Output the (X, Y) coordinate of the center of the cell containing the given text.  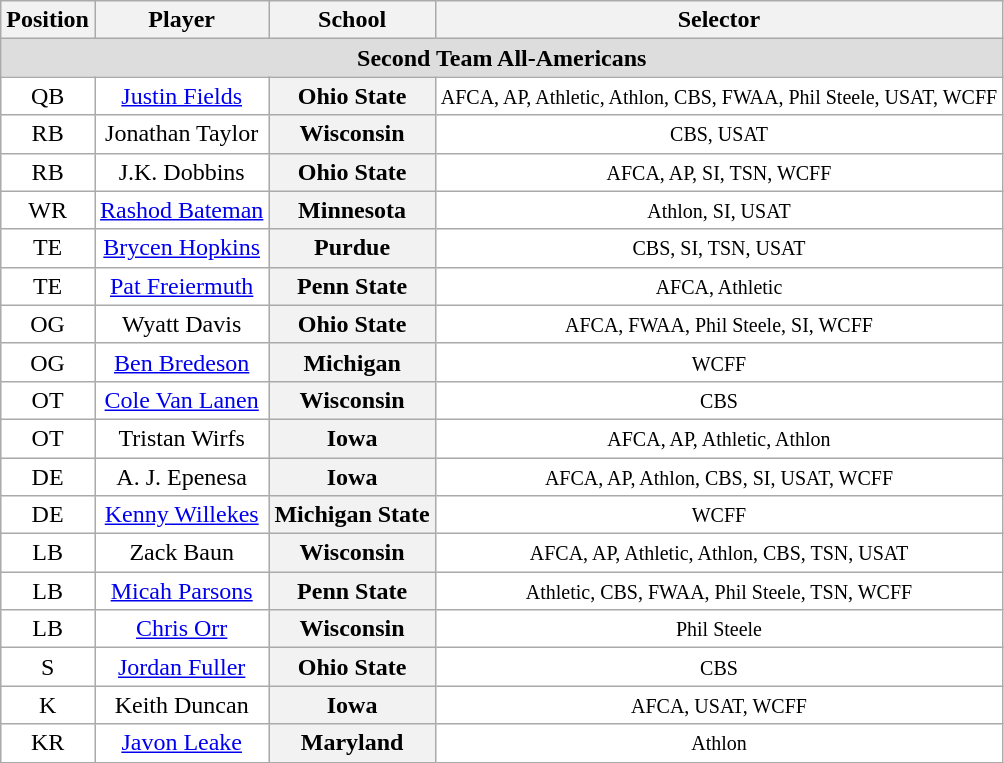
AFCA, AP, Athlon, CBS, SI, USAT, WCFF (718, 477)
KR (48, 743)
AFCA, USAT, WCFF (718, 705)
Tristan Wirfs (181, 438)
AFCA, FWAA, Phil Steele, SI, WCFF (718, 324)
Jordan Fuller (181, 667)
AFCA, AP, Athletic, Athlon (718, 438)
Rashod Bateman (181, 210)
Michigan (352, 362)
Athlon (718, 743)
AFCA, AP, Athletic, Athlon, CBS, FWAA, Phil Steele, USAT, WCFF (718, 96)
School (352, 20)
Kenny Willekes (181, 515)
Cole Van Lanen (181, 400)
S (48, 667)
Second Team All-Americans (502, 58)
Ben Bredeson (181, 362)
AFCA, Athletic (718, 286)
CBS, SI, TSN, USAT (718, 248)
Minnesota (352, 210)
Pat Freiermuth (181, 286)
AFCA, AP, Athletic, Athlon, CBS, TSN, USAT (718, 553)
Selector (718, 20)
Purdue (352, 248)
AFCA, AP, SI, TSN, WCFF (718, 172)
J.K. Dobbins (181, 172)
CBS, USAT (718, 134)
Athletic, CBS, FWAA, Phil Steele, TSN, WCFF (718, 591)
Micah Parsons (181, 591)
Javon Leake (181, 743)
QB (48, 96)
Michigan State (352, 515)
A. J. Epenesa (181, 477)
Maryland (352, 743)
Phil Steele (718, 629)
Justin Fields (181, 96)
Wyatt Davis (181, 324)
WR (48, 210)
Athlon, SI, USAT (718, 210)
Jonathan Taylor (181, 134)
K (48, 705)
Chris Orr (181, 629)
Position (48, 20)
Keith Duncan (181, 705)
Player (181, 20)
Zack Baun (181, 553)
Brycen Hopkins (181, 248)
